Determine the [x, y] coordinate at the center of the cell enclosing the given text.  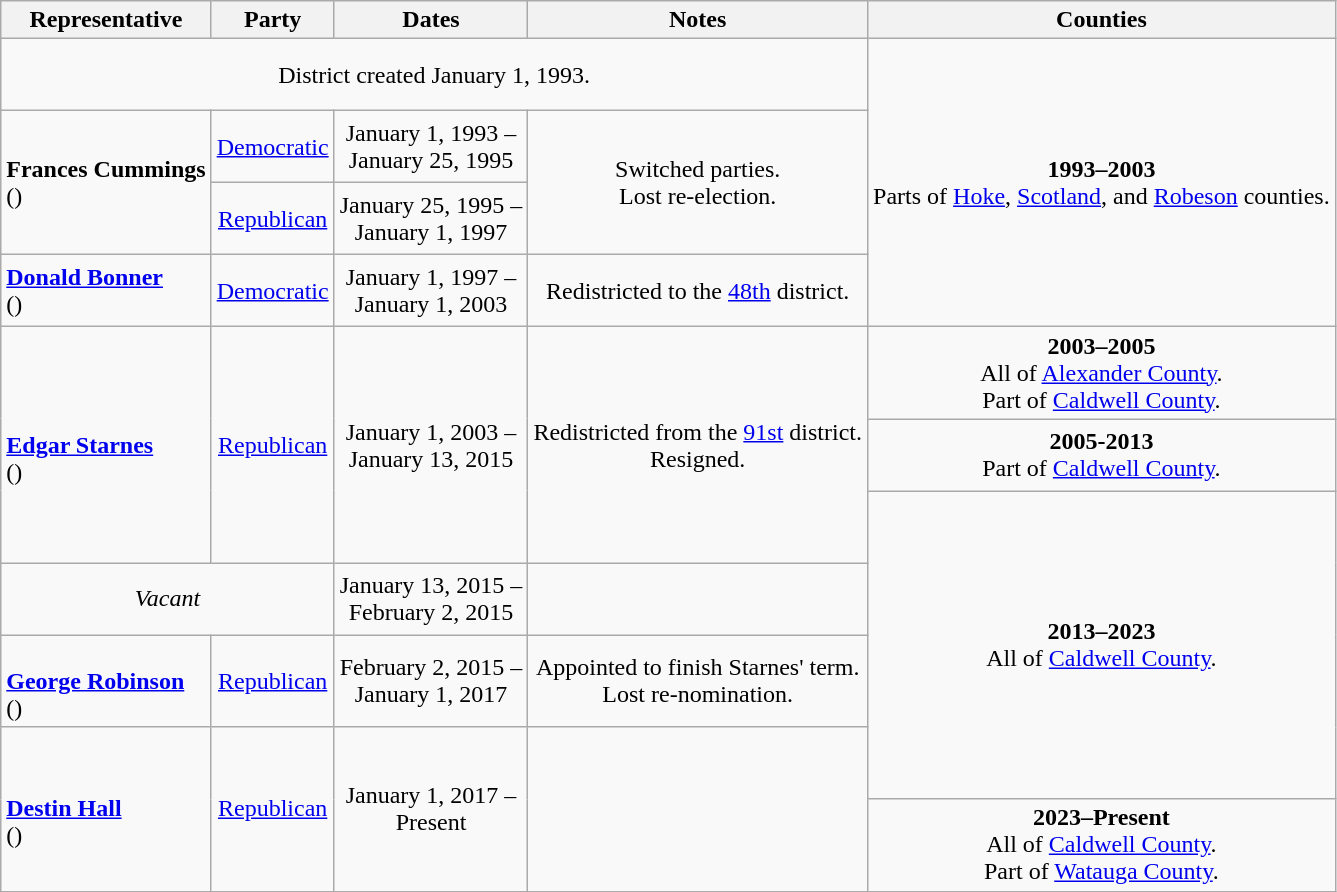
Vacant [168, 599]
2013–2023 All of Caldwell County. [1102, 645]
2023–Present All of Caldwell County. Part of Watauga County. [1102, 845]
Destin Hall() [106, 809]
January 1, 1993 – January 25, 1995 [431, 147]
District created January 1, 1993. [434, 75]
Appointed to finish Starnes' term. Lost re-nomination. [698, 681]
Counties [1102, 20]
Switched parties. Lost re-election. [698, 183]
January 25, 1995 – January 1, 1997 [431, 219]
Redistricted to the 48th district. [698, 291]
February 2, 2015 – January 1, 2017 [431, 681]
Dates [431, 20]
January 1, 2003 – January 13, 2015 [431, 445]
Party [272, 20]
Donald Bonner() [106, 291]
January 1, 2017 – Present [431, 809]
Representative [106, 20]
2005-2013 Part of Caldwell County. [1102, 455]
Notes [698, 20]
January 13, 2015 – February 2, 2015 [431, 599]
Redistricted from the 91st district. Resigned. [698, 445]
George Robinson() [106, 681]
Edgar Starnes() [106, 445]
January 1, 1997 – January 1, 2003 [431, 291]
1993–2003 Parts of Hoke, Scotland, and Robeson counties. [1102, 183]
Frances Cummings() [106, 183]
2003–2005 All of Alexander County. Part of Caldwell County. [1102, 373]
